From the cell containing the given text, extract its center point as [X, Y] coordinate. 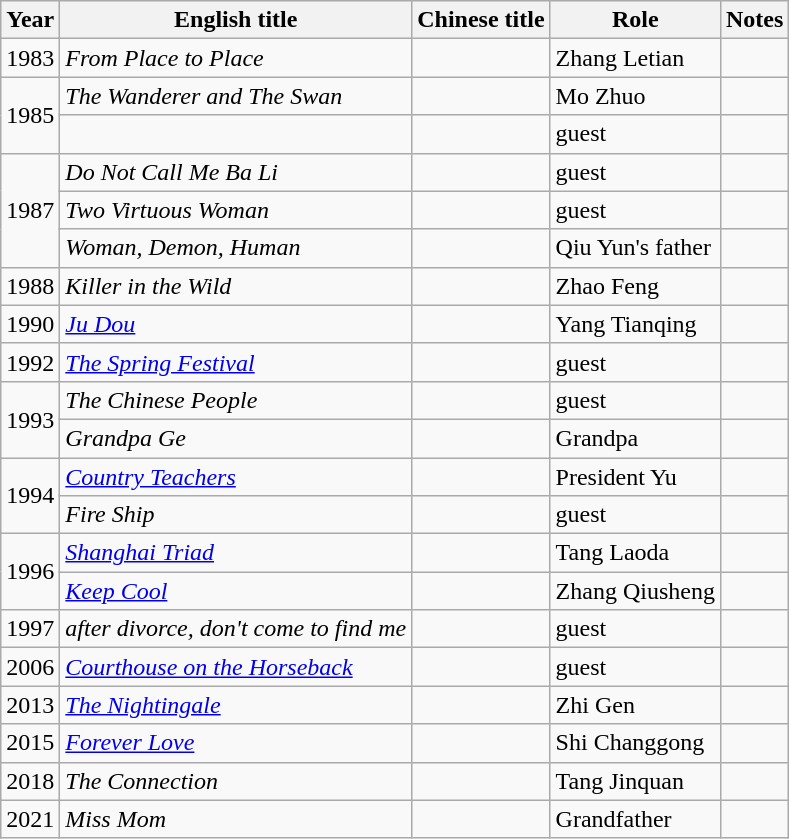
The Nightingale [236, 705]
From Place to Place [236, 58]
1990 [30, 324]
Notes [754, 20]
Killer in the Wild [236, 286]
Tang Laoda [635, 553]
Shanghai Triad [236, 553]
President Yu [635, 477]
English title [236, 20]
Zhi Gen [635, 705]
2021 [30, 819]
1988 [30, 286]
Two Virtuous Woman [236, 210]
Country Teachers [236, 477]
Role [635, 20]
1993 [30, 419]
1996 [30, 572]
Mo Zhuo [635, 96]
Zhang Letian [635, 58]
Fire Ship [236, 515]
The Spring Festival [236, 362]
after divorce, don't come to find me [236, 629]
1992 [30, 362]
Ju Dou [236, 324]
Tang Jinquan [635, 781]
Qiu Yun's father [635, 248]
The Connection [236, 781]
1985 [30, 115]
2018 [30, 781]
1987 [30, 210]
Zhang Qiusheng [635, 591]
Grandpa Ge [236, 438]
Year [30, 20]
Yang Tianqing [635, 324]
Do Not Call Me Ba Li [236, 172]
1997 [30, 629]
1994 [30, 496]
Shi Changgong [635, 743]
Courthouse on the Horseback [236, 667]
Chinese title [481, 20]
The Wanderer and The Swan [236, 96]
Forever Love [236, 743]
1983 [30, 58]
Keep Cool [236, 591]
Grandfather [635, 819]
2013 [30, 705]
Zhao Feng [635, 286]
Woman, Demon, Human [236, 248]
The Chinese People [236, 400]
Miss Mom [236, 819]
2015 [30, 743]
Grandpa [635, 438]
2006 [30, 667]
